Provide the [X, Y] coordinate of the cell's center where the given text is located.  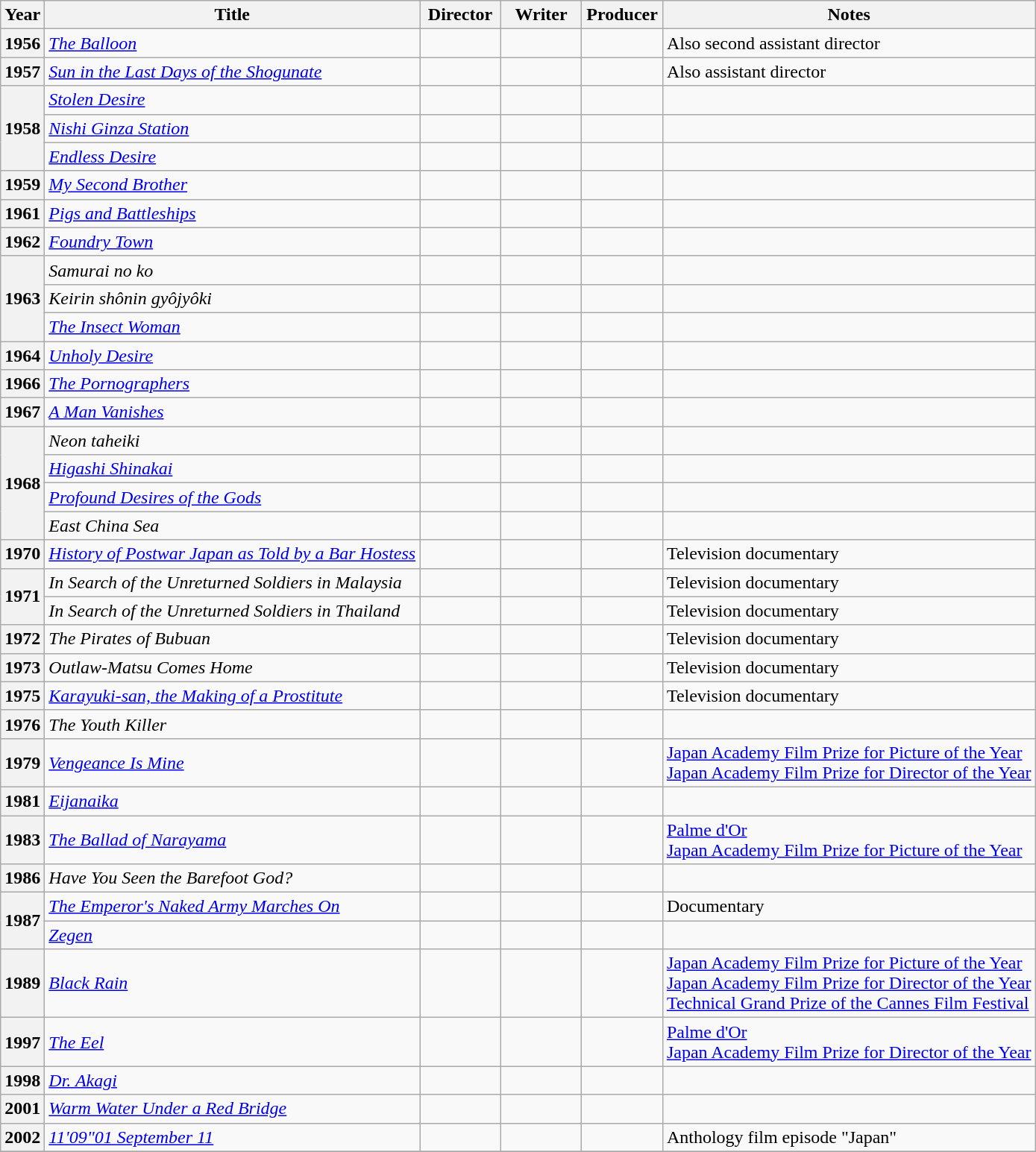
1962 [22, 242]
Zegen [233, 935]
Stolen Desire [233, 100]
Japan Academy Film Prize for Picture of the YearJapan Academy Film Prize for Director of the Year [849, 762]
East China Sea [233, 526]
The Eel [233, 1042]
1997 [22, 1042]
Have You Seen the Barefoot God? [233, 878]
1975 [22, 696]
Keirin shônin gyôjyôki [233, 298]
1958 [22, 128]
Eijanaika [233, 801]
Also assistant director [849, 72]
1998 [22, 1080]
Japan Academy Film Prize for Picture of the YearJapan Academy Film Prize for Director of the YearTechnical Grand Prize of the Cannes Film Festival [849, 983]
Warm Water Under a Red Bridge [233, 1109]
Documentary [849, 907]
Pigs and Battleships [233, 213]
The Ballad of Narayama [233, 840]
1956 [22, 43]
A Man Vanishes [233, 412]
2002 [22, 1137]
Palme d'OrJapan Academy Film Prize for Picture of the Year [849, 840]
Director [461, 15]
Sun in the Last Days of the Shogunate [233, 72]
Anthology film episode "Japan" [849, 1137]
1968 [22, 483]
Year [22, 15]
1973 [22, 667]
1987 [22, 921]
Title [233, 15]
My Second Brother [233, 185]
Profound Desires of the Gods [233, 497]
In Search of the Unreturned Soldiers in Malaysia [233, 582]
1963 [22, 298]
1964 [22, 356]
Unholy Desire [233, 356]
The Insect Woman [233, 327]
Nishi Ginza Station [233, 128]
1961 [22, 213]
History of Postwar Japan as Told by a Bar Hostess [233, 554]
1957 [22, 72]
1983 [22, 840]
Endless Desire [233, 157]
Outlaw-Matsu Comes Home [233, 667]
Palme d'OrJapan Academy Film Prize for Director of the Year [849, 1042]
1981 [22, 801]
1959 [22, 185]
11'09"01 September 11 [233, 1137]
1966 [22, 384]
1979 [22, 762]
Karayuki-san, the Making of a Prostitute [233, 696]
Notes [849, 15]
In Search of the Unreturned Soldiers in Thailand [233, 611]
The Pirates of Bubuan [233, 639]
1971 [22, 597]
Producer [622, 15]
Black Rain [233, 983]
Neon taheiki [233, 441]
Also second assistant director [849, 43]
1967 [22, 412]
The Pornographers [233, 384]
Samurai no ko [233, 270]
The Emperor's Naked Army Marches On [233, 907]
1976 [22, 724]
Dr. Akagi [233, 1080]
Writer [541, 15]
1972 [22, 639]
Higashi Shinakai [233, 469]
The Youth Killer [233, 724]
1989 [22, 983]
2001 [22, 1109]
1986 [22, 878]
Foundry Town [233, 242]
The Balloon [233, 43]
Vengeance Is Mine [233, 762]
1970 [22, 554]
